Output the (x, y) coordinate of the center of the cell containing the given text.  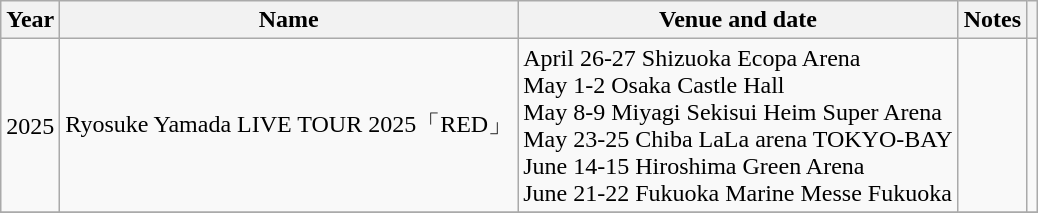
Notes (992, 20)
2025 (30, 126)
Name (289, 20)
Venue and date (738, 20)
Ryosuke Yamada LIVE TOUR 2025「RED」 (289, 126)
Year (30, 20)
